Return [x, y] of the center of cell containing provided text 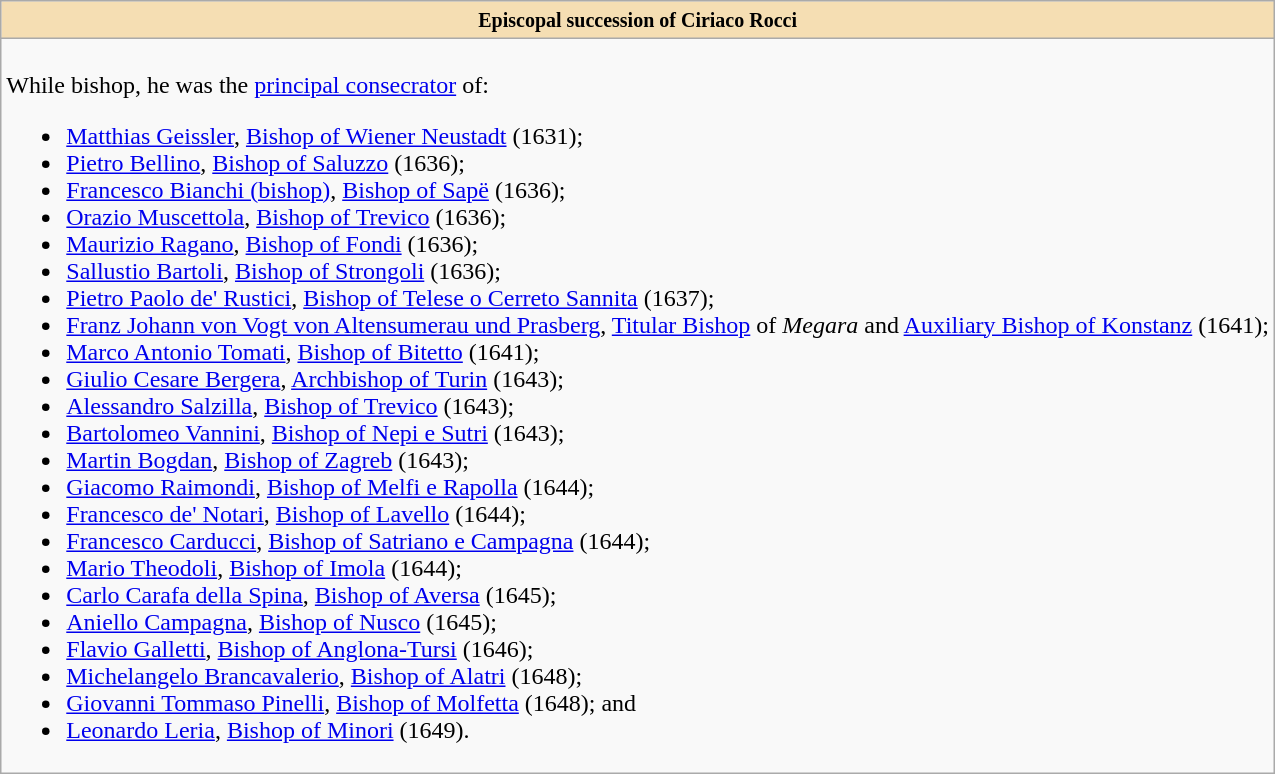
Episcopal succession of Ciriaco Rocci [638, 20]
